Find where the given text appears and provide that cell's center as [X, Y] coordinate. 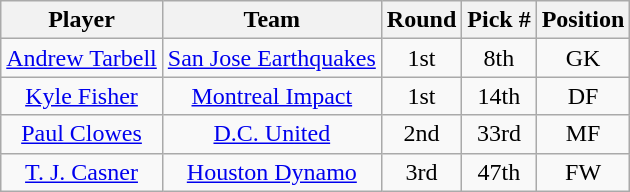
33rd [499, 134]
47th [499, 172]
14th [499, 96]
T. J. Casner [82, 172]
Andrew Tarbell [82, 58]
DF [583, 96]
Kyle Fisher [82, 96]
Round [421, 20]
3rd [421, 172]
Player [82, 20]
Houston Dynamo [272, 172]
GK [583, 58]
D.C. United [272, 134]
Pick # [499, 20]
San Jose Earthquakes [272, 58]
Position [583, 20]
Montreal Impact [272, 96]
Paul Clowes [82, 134]
2nd [421, 134]
MF [583, 134]
FW [583, 172]
Team [272, 20]
8th [499, 58]
